Output the (x, y) coordinate of the center of the cell containing the given text.  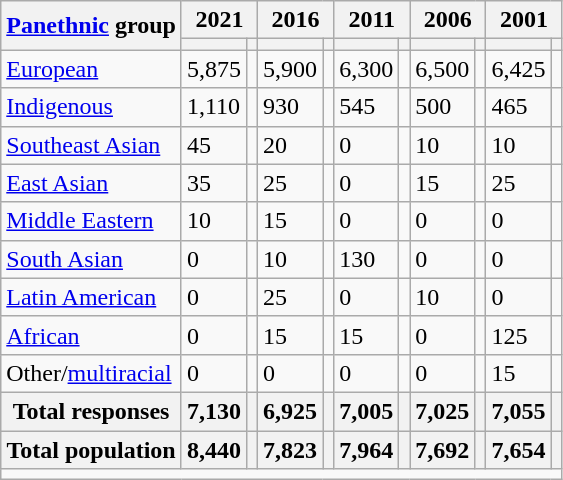
Panethnic group (92, 26)
45 (214, 145)
125 (518, 335)
500 (442, 107)
7,654 (518, 449)
7,130 (214, 411)
7,692 (442, 449)
2011 (372, 20)
Latin American (92, 297)
5,875 (214, 69)
6,425 (518, 69)
2021 (219, 20)
2001 (524, 20)
7,025 (442, 411)
6,500 (442, 69)
2006 (448, 20)
2016 (296, 20)
7,823 (290, 449)
7,005 (366, 411)
5,900 (290, 69)
930 (290, 107)
Indigenous (92, 107)
6,300 (366, 69)
Southeast Asian (92, 145)
465 (518, 107)
7,055 (518, 411)
South Asian (92, 259)
130 (366, 259)
African (92, 335)
1,110 (214, 107)
6,925 (290, 411)
20 (290, 145)
8,440 (214, 449)
European (92, 69)
East Asian (92, 183)
Middle Eastern (92, 221)
Other/multiracial (92, 373)
545 (366, 107)
35 (214, 183)
7,964 (366, 449)
Total responses (92, 411)
Total population (92, 449)
